Return [X, Y] of the center of cell containing provided text 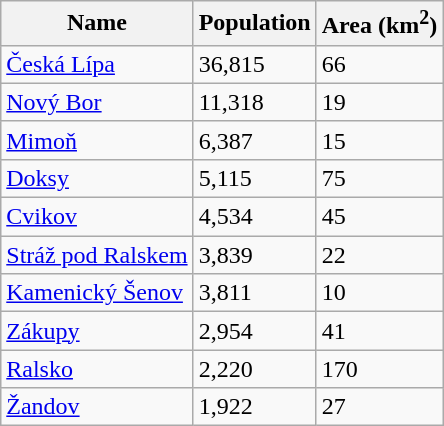
Ralsko [97, 369]
Doksy [97, 178]
27 [380, 407]
Kamenický Šenov [97, 293]
Nový Bor [97, 102]
Area (km2) [380, 24]
3,839 [254, 255]
11,318 [254, 102]
Žandov [97, 407]
170 [380, 369]
Mimoň [97, 140]
6,387 [254, 140]
1,922 [254, 407]
2,220 [254, 369]
5,115 [254, 178]
Stráž pod Ralskem [97, 255]
Name [97, 24]
3,811 [254, 293]
Zákupy [97, 331]
4,534 [254, 217]
22 [380, 255]
10 [380, 293]
Cvikov [97, 217]
Česká Lípa [97, 64]
41 [380, 331]
15 [380, 140]
75 [380, 178]
Population [254, 24]
45 [380, 217]
19 [380, 102]
36,815 [254, 64]
66 [380, 64]
2,954 [254, 331]
